Find where the given text appears and provide that cell's center as [x, y] coordinate. 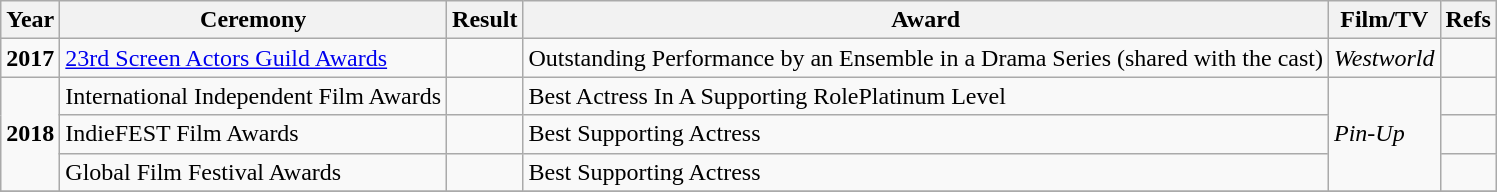
Global Film Festival Awards [254, 172]
23rd Screen Actors Guild Awards [254, 58]
Refs [1468, 20]
Outstanding Performance by an Ensemble in a Drama Series (shared with the cast) [926, 58]
Year [30, 20]
2017 [30, 58]
Result [485, 20]
Westworld [1384, 58]
Ceremony [254, 20]
Best Actress In A Supporting RolePlatinum Level [926, 96]
International Independent Film Awards [254, 96]
Award [926, 20]
Pin-Up [1384, 134]
IndieFEST Film Awards [254, 134]
Film/TV [1384, 20]
2018 [30, 134]
